Capture the cell that displays the provided text and extract its [x, y] central coordinate. 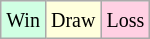
Draw [72, 20]
Win [24, 20]
Loss [126, 20]
